Return the [X, Y] coordinate for the center point of the cell that contains the specified text.  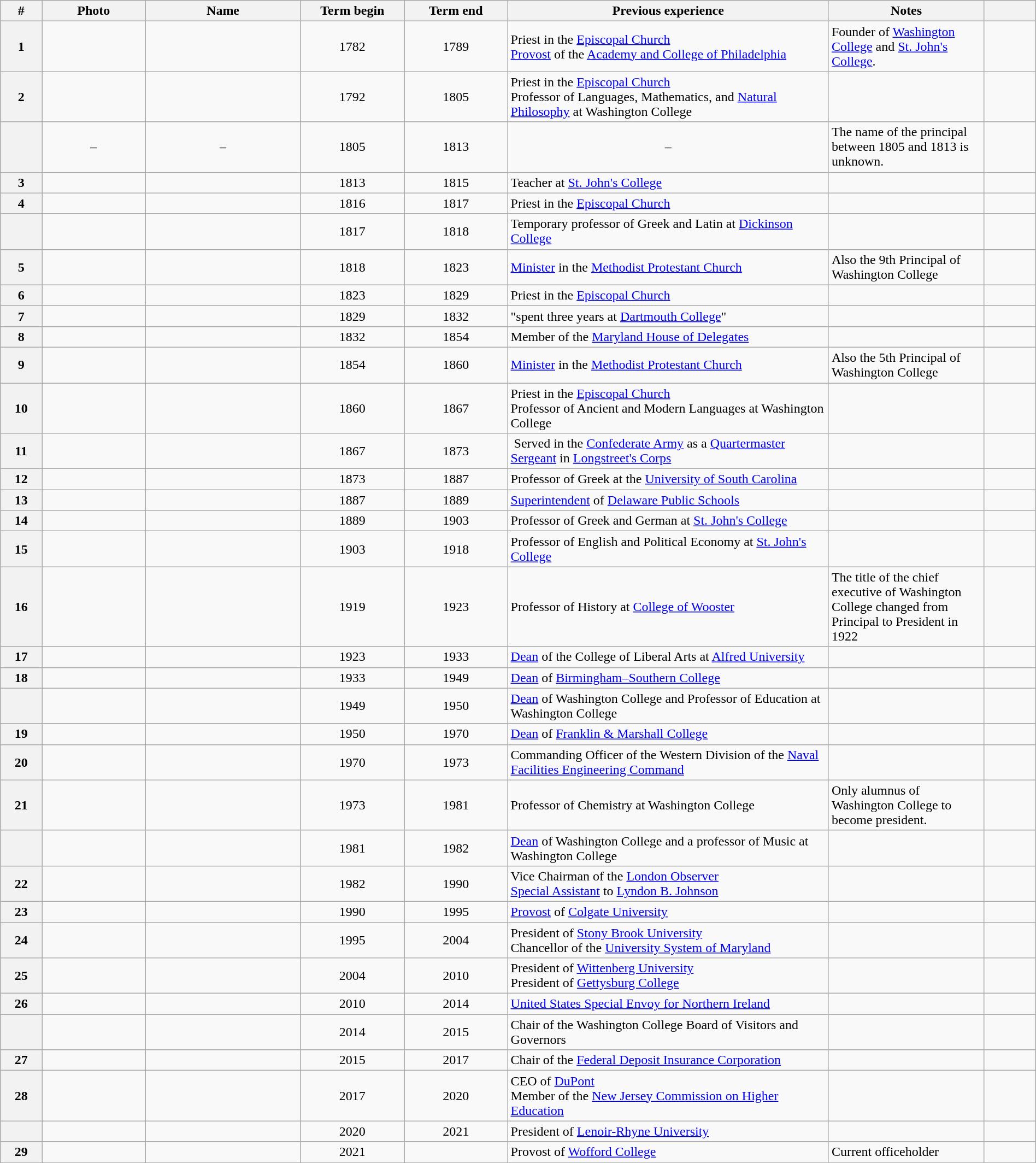
24 [21, 940]
Superintendent of Delaware Public Schools [668, 500]
President of Lenoir-Rhyne University [668, 1131]
Temporary professor of Greek and Latin at Dickinson College [668, 232]
Professor of Greek at the University of South Carolina [668, 479]
Commanding Officer of the Western Division of the Naval Facilities Engineering Command [668, 762]
Name [223, 11]
Founder of Washington College and St. John's College. [906, 46]
President of Wittenberg UniversityPresident of Gettysburg College [668, 976]
Chair of the Federal Deposit Insurance Corporation [668, 1060]
United States Special Envoy for Northern Ireland [668, 1004]
Current officeholder [906, 1152]
Also the 9th Principal of Washington College [906, 267]
18 [21, 678]
3 [21, 183]
11 [21, 451]
Teacher at St. John's College [668, 183]
Professor of English and Political Economy at St. John's College [668, 549]
22 [21, 883]
1919 [352, 607]
Served in the Confederate Army as a Quartermaster Sergeant in Longstreet's Corps [668, 451]
Vice Chairman of the London ObserverSpecial Assistant to Lyndon B. Johnson [668, 883]
The title of the chief executive of Washington College changed from Principal to President in 1922 [906, 607]
Provost of Colgate University [668, 912]
CEO of DuPontMember of the New Jersey Commission on Higher Education [668, 1096]
1792 [352, 97]
Term end [456, 11]
10 [21, 408]
13 [21, 500]
17 [21, 657]
The name of the principal between 1805 and 1813 is unknown. [906, 147]
Also the 5th Principal of Washington College [906, 365]
1 [21, 46]
Only alumnus of Washington College to become president. [906, 805]
Dean of Birmingham–Southern College [668, 678]
1816 [352, 203]
20 [21, 762]
9 [21, 365]
1918 [456, 549]
1815 [456, 183]
"spent three years at Dartmouth College" [668, 316]
6 [21, 295]
Priest in the Episcopal ChurchProfessor of Languages, Mathematics, and Natural Philosophy at Washington College [668, 97]
Priest in the Episcopal ChurchProfessor of Ancient and Modern Languages at Washington College [668, 408]
Professor of Greek and German at St. John's College [668, 521]
26 [21, 1004]
15 [21, 549]
1789 [456, 46]
12 [21, 479]
16 [21, 607]
Dean of the College of Liberal Arts at Alfred University [668, 657]
Dean of Washington College and a professor of Music at Washington College [668, 848]
# [21, 11]
Member of the Maryland House of Delegates [668, 337]
Dean of Washington College and Professor of Education at Washington College [668, 706]
Professor of History at College of Wooster [668, 607]
Priest in the Episcopal ChurchProvost of the Academy and College of Philadelphia [668, 46]
4 [21, 203]
27 [21, 1060]
Professor of Chemistry at Washington College [668, 805]
7 [21, 316]
Chair of the Washington College Board of Visitors and Governors [668, 1032]
Notes [906, 11]
President of Stony Brook UniversityChancellor of the University System of Maryland [668, 940]
25 [21, 976]
8 [21, 337]
Photo [94, 11]
21 [21, 805]
Previous experience [668, 11]
Dean of Franklin & Marshall College [668, 734]
2 [21, 97]
1782 [352, 46]
Provost of Wofford College [668, 1152]
14 [21, 521]
29 [21, 1152]
23 [21, 912]
28 [21, 1096]
Term begin [352, 11]
19 [21, 734]
5 [21, 267]
